Determine the (X, Y) coordinate at the center of the cell enclosing the given text.  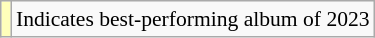
Indicates best-performing album of 2023 (193, 19)
